Return (x, y) of the center of cell containing provided text 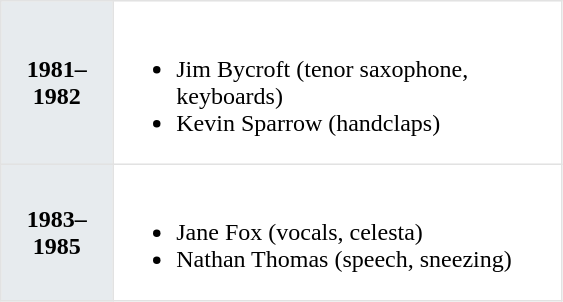
1983–1985 (57, 232)
Jane Fox (vocals, celesta)Nathan Thomas (speech, sneezing) (336, 232)
1981–1982 (57, 83)
Jim Bycroft (tenor saxophone, keyboards)Kevin Sparrow (handclaps) (336, 83)
